Pinpoint the cell where the given text exists, returning its (X, Y) midpoint coordinate. 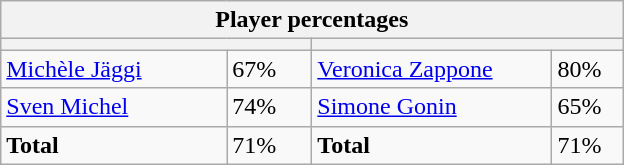
67% (270, 69)
65% (588, 107)
Veronica Zappone (432, 69)
Michèle Jäggi (114, 69)
Sven Michel (114, 107)
Simone Gonin (432, 107)
80% (588, 69)
74% (270, 107)
Player percentages (312, 20)
